Search for the cell housing the specified text and yield its (x, y) center coordinate. 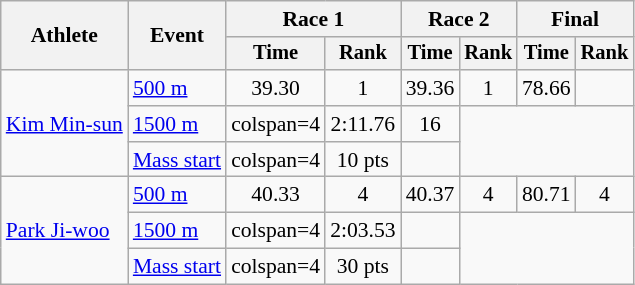
40.37 (430, 195)
2:03.53 (362, 231)
Kim Min-sun (64, 124)
40.33 (276, 195)
39.36 (430, 88)
2:11.76 (362, 124)
Athlete (64, 36)
Race 1 (314, 19)
10 pts (362, 160)
Race 2 (459, 19)
39.30 (276, 88)
30 pts (362, 267)
80.71 (546, 195)
Event (177, 36)
16 (430, 124)
Park Ji-woo (64, 230)
Final (575, 19)
78.66 (546, 88)
